Search for the cell housing the specified text and yield its [X, Y] center coordinate. 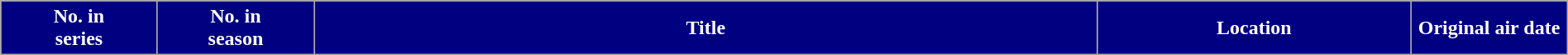
Original air date [1489, 28]
Title [706, 28]
No. inseries [79, 28]
No. inseason [235, 28]
Location [1254, 28]
